Determine the [X, Y] coordinate at the center of the cell enclosing the given text.  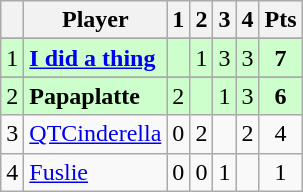
QTCinderella [96, 134]
Papaplatte [96, 96]
Fuslie [96, 172]
I did a thing [96, 58]
Pts [280, 20]
Player [96, 20]
6 [280, 96]
7 [280, 58]
